Identify which cell holds the provided text, then report its (X, Y) central coordinate. 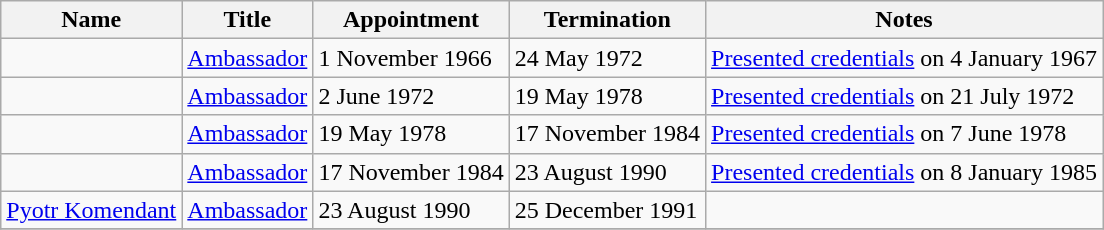
24 May 1972 (607, 58)
Name (92, 20)
25 December 1991 (607, 210)
Presented credentials on 7 June 1978 (904, 134)
Appointment (411, 20)
Title (248, 20)
Pyotr Komendant (92, 210)
Termination (607, 20)
Notes (904, 20)
1 November 1966 (411, 58)
2 June 1972 (411, 96)
Presented credentials on 21 July 1972 (904, 96)
Presented credentials on 4 January 1967 (904, 58)
Presented credentials on 8 January 1985 (904, 172)
